Return the [X, Y] coordinate for the center point of the cell that contains the specified text.  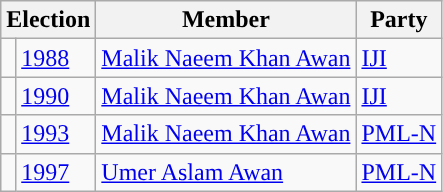
Election [48, 20]
1997 [56, 172]
1993 [56, 134]
1990 [56, 96]
Umer Aslam Awan [226, 172]
1988 [56, 58]
Member [226, 20]
Party [399, 20]
